Identify which cell holds the provided text, then report its (x, y) central coordinate. 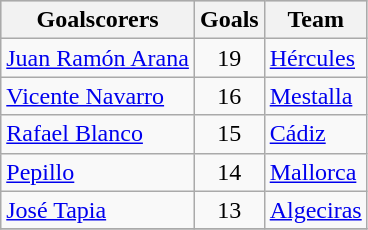
14 (229, 172)
Goalscorers (98, 20)
Team (316, 20)
13 (229, 210)
Pepillo (98, 172)
Goals (229, 20)
Rafael Blanco (98, 134)
16 (229, 96)
19 (229, 58)
Vicente Navarro (98, 96)
Algeciras (316, 210)
Cádiz (316, 134)
José Tapia (98, 210)
Mallorca (316, 172)
Mestalla (316, 96)
15 (229, 134)
Juan Ramón Arana (98, 58)
Hércules (316, 58)
